Output the (x, y) coordinate of the center of the cell containing the given text.  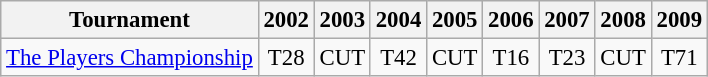
2003 (342, 20)
2007 (567, 20)
Tournament (130, 20)
T42 (398, 58)
The Players Championship (130, 58)
T28 (286, 58)
2005 (455, 20)
2002 (286, 20)
2008 (623, 20)
T23 (567, 58)
T16 (511, 58)
2006 (511, 20)
2004 (398, 20)
T71 (679, 58)
2009 (679, 20)
